Return (X, Y) of the center of cell containing provided text 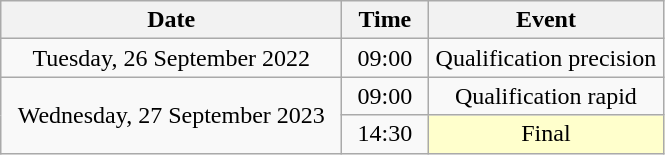
Tuesday, 26 September 2022 (172, 58)
Time (385, 20)
Wednesday, 27 September 2023 (172, 115)
Qualification precision (546, 58)
14:30 (385, 134)
Final (546, 134)
Event (546, 20)
Qualification rapid (546, 96)
Date (172, 20)
